Scan for the cell matching the given text and deliver its [x, y] coordinate at center. 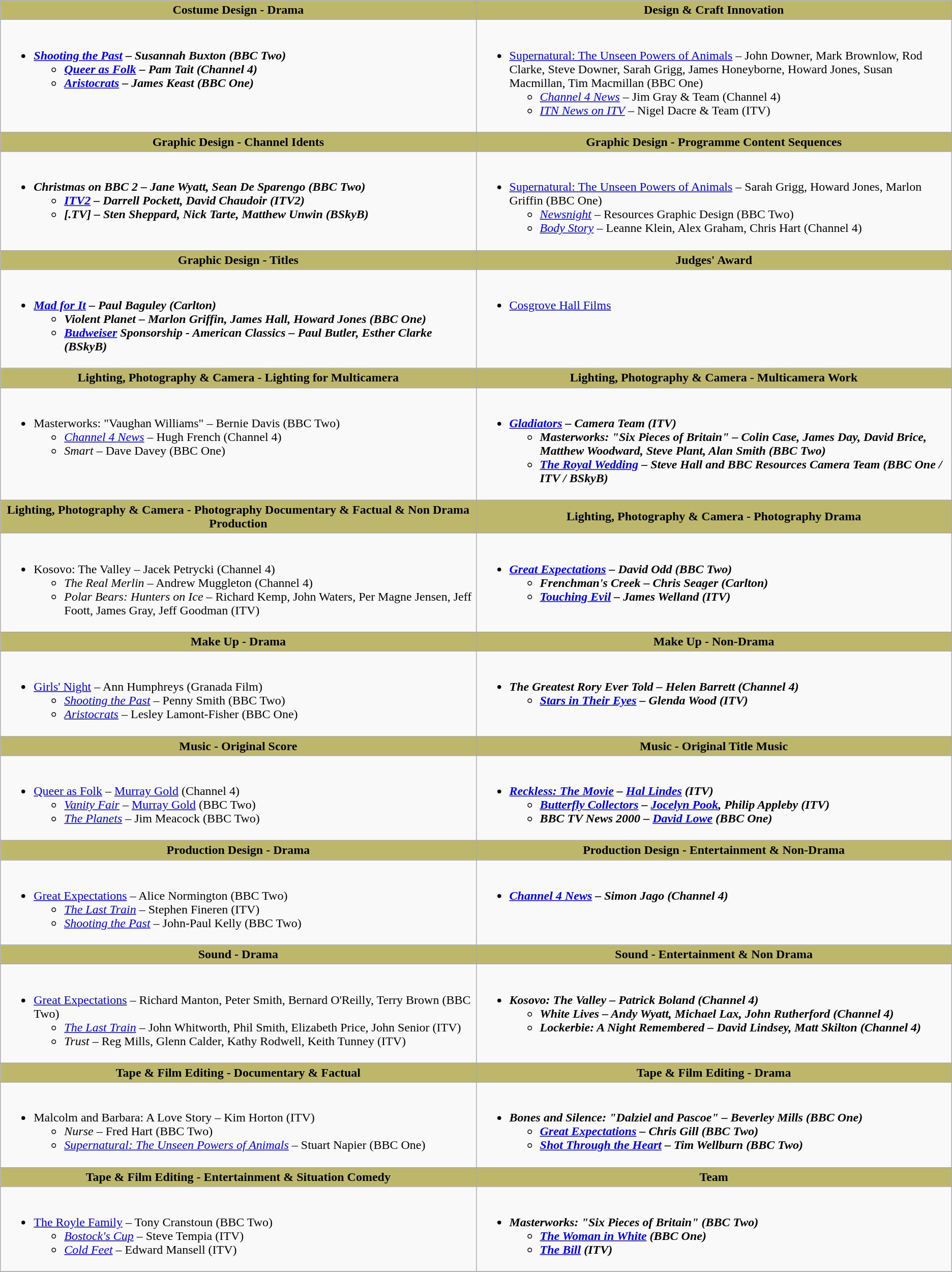
The Greatest Rory Ever Told – Helen Barrett (Channel 4)Stars in Their Eyes – Glenda Wood (ITV) [714, 694]
Channel 4 News – Simon Jago (Channel 4) [714, 902]
Design & Craft Innovation [714, 10]
Lighting, Photography & Camera - Lighting for Multicamera [238, 378]
Graphic Design - Channel Idents [238, 142]
Masterworks: "Six Pieces of Britain" (BBC Two)The Woman in White (BBC One)The Bill (ITV) [714, 1229]
Music - Original Title Music [714, 746]
Production Design - Entertainment & Non-Drama [714, 850]
Lighting, Photography & Camera - Photography Documentary & Factual & Non Drama Production [238, 517]
The Royle Family – Tony Cranstoun (BBC Two)Bostock's Cup – Steve Tempia (ITV)Cold Feet – Edward Mansell (ITV) [238, 1229]
Queer as Folk – Murray Gold (Channel 4)Vanity Fair – Murray Gold (BBC Two)The Planets – Jim Meacock (BBC Two) [238, 798]
Tape & Film Editing - Documentary & Factual [238, 1073]
Music - Original Score [238, 746]
Cosgrove Hall Films [714, 319]
Great Expectations – Alice Normington (BBC Two)The Last Train – Stephen Fineren (ITV)Shooting the Past – John-Paul Kelly (BBC Two) [238, 902]
Masterworks: "Vaughan Williams" – Bernie Davis (BBC Two)Channel 4 News – Hugh French (Channel 4)Smart – Dave Davey (BBC One) [238, 443]
Shooting the Past – Susannah Buxton (BBC Two)Queer as Folk – Pam Tait (Channel 4)Aristocrats – James Keast (BBC One) [238, 76]
Great Expectations – David Odd (BBC Two)Frenchman's Creek – Chris Seager (Carlton)Touching Evil – James Welland (ITV) [714, 582]
Sound - Entertainment & Non Drama [714, 955]
Graphic Design - Programme Content Sequences [714, 142]
Lighting, Photography & Camera - Photography Drama [714, 517]
Production Design - Drama [238, 850]
Sound - Drama [238, 955]
Team [714, 1177]
Tape & Film Editing - Drama [714, 1073]
Lighting, Photography & Camera - Multicamera Work [714, 378]
Tape & Film Editing - Entertainment & Situation Comedy [238, 1177]
Malcolm and Barbara: A Love Story – Kim Horton (ITV)Nurse – Fred Hart (BBC Two)Supernatural: The Unseen Powers of Animals – Stuart Napier (BBC One) [238, 1125]
Girls' Night – Ann Humphreys (Granada Film)Shooting the Past – Penny Smith (BBC Two)Aristocrats – Lesley Lamont-Fisher (BBC One) [238, 694]
Graphic Design - Titles [238, 260]
Judges' Award [714, 260]
Costume Design - Drama [238, 10]
Make Up - Non-Drama [714, 641]
Reckless: The Movie – Hal Lindes (ITV)Butterfly Collectors – Jocelyn Pook, Philip Appleby (ITV)BBC TV News 2000 – David Lowe (BBC One) [714, 798]
Make Up - Drama [238, 641]
